Capture the cell that displays the provided text and extract its [x, y] central coordinate. 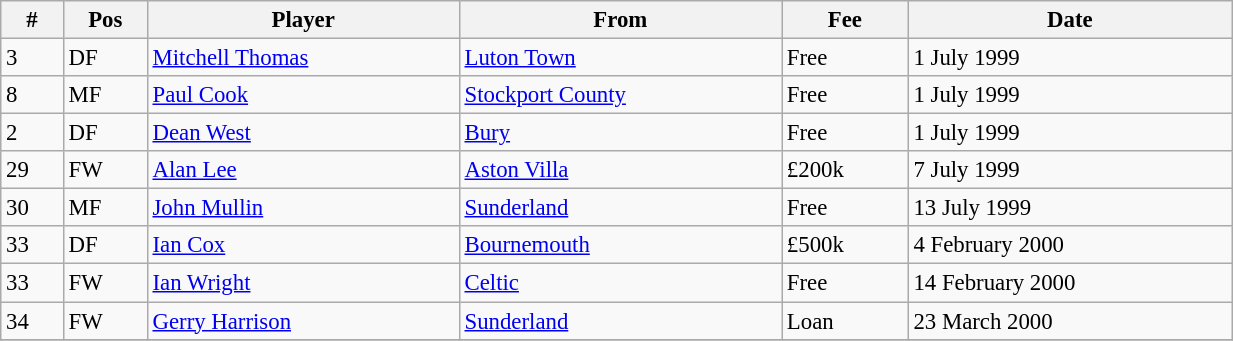
Luton Town [620, 58]
Pos [105, 20]
# [32, 20]
Gerry Harrison [303, 321]
Alan Lee [303, 170]
14 February 2000 [1070, 283]
£200k [846, 170]
John Mullin [303, 208]
Fee [846, 20]
30 [32, 208]
From [620, 20]
Stockport County [620, 95]
Mitchell Thomas [303, 58]
Date [1070, 20]
Bury [620, 133]
2 [32, 133]
Bournemouth [620, 245]
Ian Wright [303, 283]
Dean West [303, 133]
4 February 2000 [1070, 245]
23 March 2000 [1070, 321]
3 [32, 58]
Player [303, 20]
34 [32, 321]
Loan [846, 321]
Celtic [620, 283]
Ian Cox [303, 245]
8 [32, 95]
7 July 1999 [1070, 170]
29 [32, 170]
£500k [846, 245]
13 July 1999 [1070, 208]
Paul Cook [303, 95]
Aston Villa [620, 170]
